Output the (X, Y) coordinate of the center of the cell containing the given text.  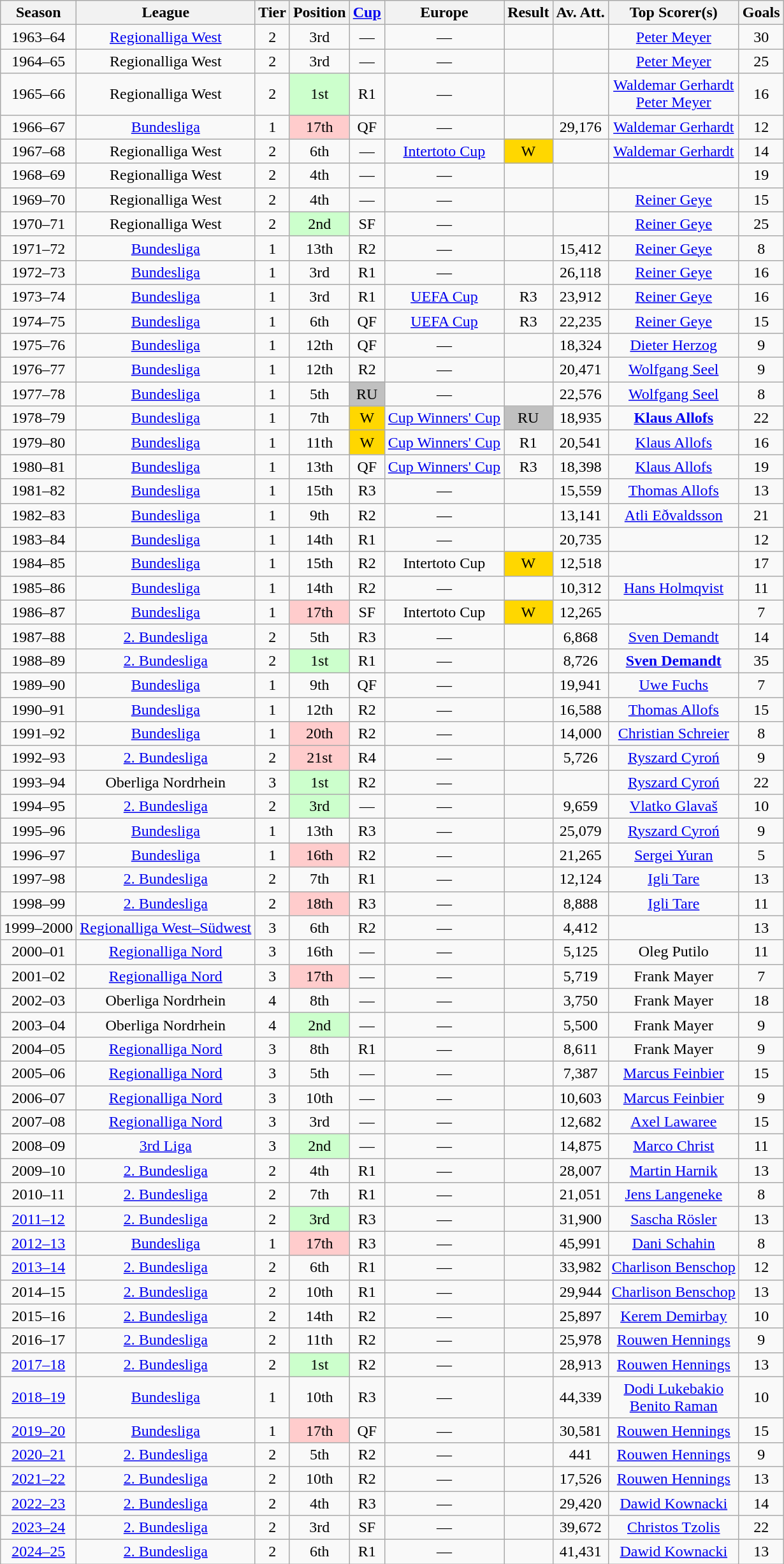
8,611 (580, 1049)
5,500 (580, 1025)
Av. Att. (580, 13)
12,682 (580, 1122)
21,265 (580, 855)
2023–24 (38, 1528)
Dani Schahin (673, 1243)
1986–87 (38, 612)
1991–92 (38, 734)
Hans Holmqvist (673, 588)
1981–82 (38, 491)
R4 (367, 758)
17 (761, 564)
2003–04 (38, 1025)
10,312 (580, 588)
13,141 (580, 515)
20,541 (580, 442)
2008–09 (38, 1146)
1985–86 (38, 588)
Europe (444, 13)
1965–66 (38, 94)
2007–08 (38, 1122)
3rd Liga (166, 1146)
25,079 (580, 831)
Oleg Putilo (673, 952)
8,726 (580, 661)
1972–73 (38, 272)
Marco Christ (673, 1146)
1969–70 (38, 200)
Christos Tzolis (673, 1528)
29,420 (580, 1503)
Goals (761, 13)
2017–18 (38, 1364)
2004–05 (38, 1049)
2002–03 (38, 1000)
33,982 (580, 1268)
Regionalliga West–Südwest (166, 928)
1996–97 (38, 855)
Position (319, 13)
12,518 (580, 564)
1995–96 (38, 831)
17,526 (580, 1479)
26,118 (580, 272)
15,559 (580, 491)
2022–23 (38, 1503)
Jens Langeneke (673, 1195)
1968–69 (38, 175)
28,913 (580, 1364)
28,007 (580, 1171)
1987–88 (38, 636)
1983–84 (38, 539)
Tier (273, 13)
19,941 (580, 685)
18,398 (580, 467)
14,000 (580, 734)
2016–17 (38, 1340)
21,051 (580, 1195)
2006–07 (38, 1097)
18,935 (580, 418)
5,125 (580, 952)
1982–83 (38, 515)
1970–71 (38, 224)
1979–80 (38, 442)
Vlatko Glavaš (673, 807)
1971–72 (38, 248)
1999–2000 (38, 928)
31,900 (580, 1219)
Cup (367, 13)
1975–76 (38, 346)
2015–16 (38, 1316)
Sergei Yuran (673, 855)
Result (528, 13)
15,412 (580, 248)
Season (38, 13)
1977–78 (38, 394)
1992–93 (38, 758)
20,735 (580, 539)
1964–65 (38, 61)
1974–75 (38, 321)
25,978 (580, 1340)
Atli Eðvaldsson (673, 515)
Sascha Rösler (673, 1219)
Kerem Demirbay (673, 1316)
Dodi Lukebakio Benito Raman (673, 1398)
2012–13 (38, 1243)
20,471 (580, 370)
1973–74 (38, 296)
18,324 (580, 346)
Christian Schreier (673, 734)
2009–10 (38, 1171)
35 (761, 661)
1978–79 (38, 418)
20th (319, 734)
41,431 (580, 1552)
2024–25 (38, 1552)
Top Scorer(s) (673, 13)
2010–11 (38, 1195)
7,387 (580, 1073)
1984–85 (38, 564)
8,888 (580, 903)
2005–06 (38, 1073)
Axel Lawaree (673, 1122)
2014–15 (38, 1292)
Waldemar Gerhardt Peter Meyer (673, 94)
2019–20 (38, 1430)
League (166, 13)
1997–98 (38, 879)
Dieter Herzog (673, 346)
2021–22 (38, 1479)
1989–90 (38, 685)
29,944 (580, 1292)
22,576 (580, 394)
5,726 (580, 758)
12,265 (580, 612)
22,235 (580, 321)
39,672 (580, 1528)
1993–94 (38, 782)
1994–95 (38, 807)
23,912 (580, 296)
30 (761, 37)
3,750 (580, 1000)
44,339 (580, 1398)
2020–21 (38, 1454)
5,719 (580, 976)
16,588 (580, 710)
29,176 (580, 127)
18th (319, 903)
6,868 (580, 636)
1967–68 (38, 151)
12,124 (580, 879)
30,581 (580, 1430)
2001–02 (38, 976)
1966–67 (38, 127)
1976–77 (38, 370)
1990–91 (38, 710)
2018–19 (38, 1398)
25,897 (580, 1316)
1988–89 (38, 661)
5 (761, 855)
2011–12 (38, 1219)
14,875 (580, 1146)
441 (580, 1454)
10,603 (580, 1097)
4,412 (580, 928)
2000–01 (38, 952)
45,991 (580, 1243)
1980–81 (38, 467)
21 (761, 515)
Uwe Fuchs (673, 685)
18 (761, 1000)
1998–99 (38, 903)
2013–14 (38, 1268)
21st (319, 758)
1963–64 (38, 37)
9,659 (580, 807)
Martin Harnik (673, 1171)
